For the text-containing cell, return its midpoint in (x, y) coordinate format. 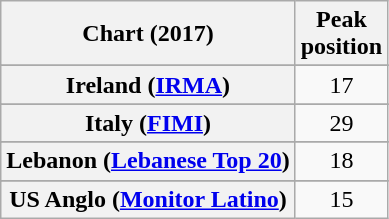
15 (341, 199)
Chart (2017) (148, 34)
17 (341, 85)
Peakposition (341, 34)
Lebanon (Lebanese Top 20) (148, 161)
29 (341, 123)
Ireland (IRMA) (148, 85)
US Anglo (Monitor Latino) (148, 199)
18 (341, 161)
Italy (FIMI) (148, 123)
